Provide the (X, Y) coordinate of the cell's center where the given text is located.  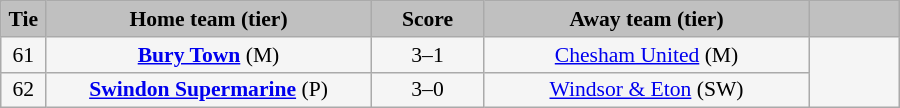
3–1 (427, 55)
Score (427, 19)
Chesham United (M) (647, 55)
Away team (tier) (647, 19)
3–0 (427, 90)
Swindon Supermarine (P) (209, 90)
Home team (tier) (209, 19)
62 (24, 90)
Windsor & Eton (SW) (647, 90)
Tie (24, 19)
61 (24, 55)
Bury Town (M) (209, 55)
